Determine the [x, y] coordinate at the center of the cell enclosing the given text.  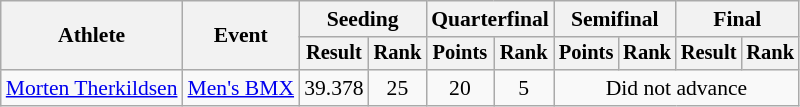
5 [524, 88]
Athlete [92, 36]
25 [398, 88]
20 [460, 88]
Semifinal [615, 19]
Did not advance [676, 88]
Men's BMX [242, 88]
Quarterfinal [490, 19]
Morten Therkildsen [92, 88]
Final [738, 19]
Event [242, 36]
Seeding [362, 19]
39.378 [334, 88]
